For the text-containing cell, return its midpoint in (x, y) coordinate format. 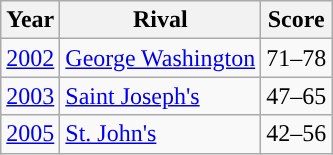
2002 (30, 58)
George Washington (160, 58)
Score (296, 20)
Year (30, 20)
2005 (30, 134)
2003 (30, 96)
Rival (160, 20)
71–78 (296, 58)
St. John's (160, 134)
47–65 (296, 96)
42–56 (296, 134)
Saint Joseph's (160, 96)
